Output the [x, y] coordinate of the center of the cell containing the given text.  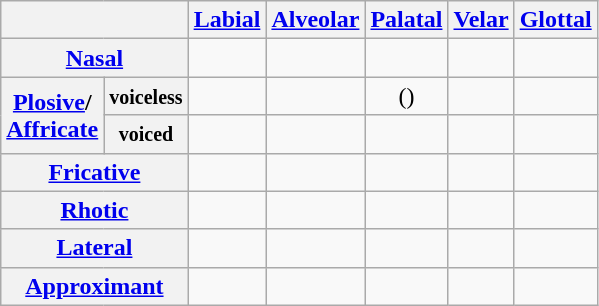
Labial [227, 20]
Plosive/Affricate [52, 115]
Palatal [406, 20]
Approximant [94, 286]
voiced [146, 134]
Nasal [94, 58]
Velar [481, 20]
() [406, 96]
voiceless [146, 96]
Rhotic [94, 210]
Fricative [94, 172]
Alveolar [316, 20]
Lateral [94, 248]
Glottal [556, 20]
